For the text-containing cell, return its midpoint in (x, y) coordinate format. 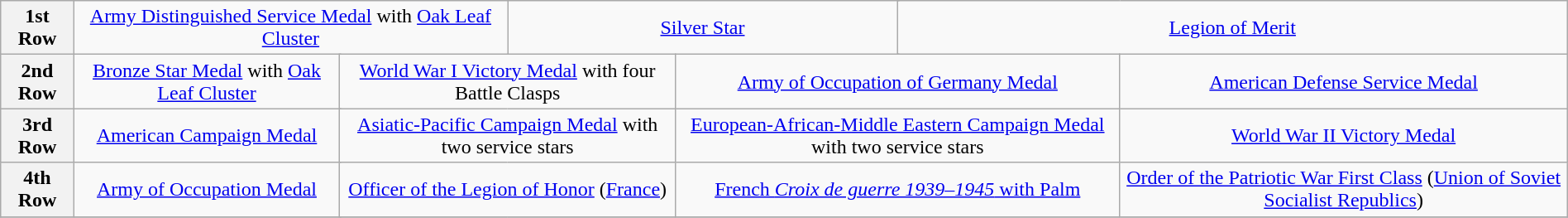
World War I Victory Medal with four Battle Clasps (508, 81)
4th Row (37, 189)
American Campaign Medal (207, 136)
Officer of the Legion of Honor (France) (508, 189)
Order of the Patriotic War First Class (Union of Soviet Socialist Republics) (1343, 189)
2nd Row (37, 81)
Army of Occupation Medal (207, 189)
Bronze Star Medal with Oak Leaf Cluster (207, 81)
American Defense Service Medal (1343, 81)
Silver Star (703, 28)
1st Row (37, 28)
3rd Row (37, 136)
Army of Occupation of Germany Medal (898, 81)
World War II Victory Medal (1343, 136)
Army Distinguished Service Medal with Oak Leaf Cluster (290, 28)
French Croix de guerre 1939–1945 with Palm (898, 189)
Legion of Merit (1232, 28)
Asiatic-Pacific Campaign Medal with two service stars (508, 136)
European-African-Middle Eastern Campaign Medal with two service stars (898, 136)
